From the cell containing the given text, extract its center point as [x, y] coordinate. 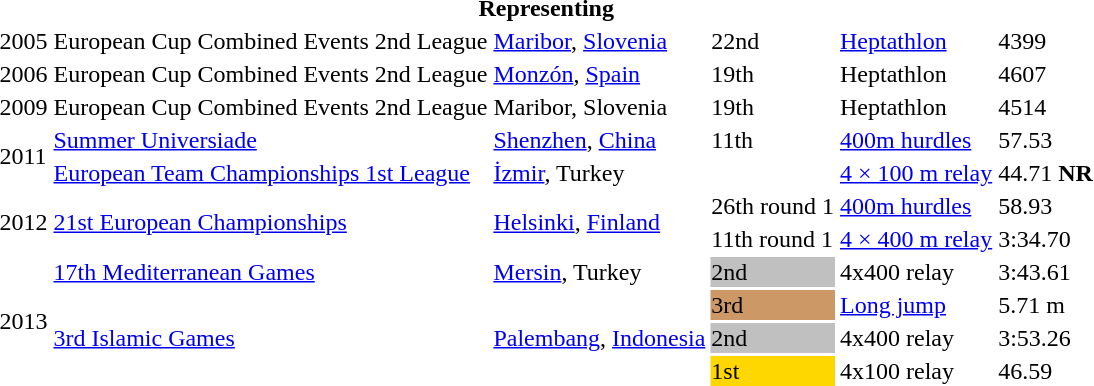
Shenzhen, China [600, 140]
4 × 100 m relay [916, 173]
Monzón, Spain [600, 74]
11th round 1 [773, 239]
11th [773, 140]
1st [773, 371]
26th round 1 [773, 206]
Palembang, Indonesia [600, 338]
Summer Universiade [270, 140]
3rd [773, 305]
Helsinki, Finland [600, 222]
3rd Islamic Games [270, 338]
17th Mediterranean Games [270, 272]
İzmir, Turkey [600, 173]
Mersin, Turkey [600, 272]
European Team Championships 1st League [270, 173]
22nd [773, 41]
4x100 relay [916, 371]
4 × 400 m relay [916, 239]
Long jump [916, 305]
21st European Championships [270, 222]
